Scan for the cell matching the given text and deliver its (x, y) coordinate at center. 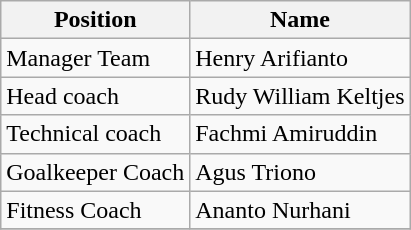
Fachmi Amiruddin (300, 134)
Technical coach (96, 134)
Head coach (96, 96)
Henry Arifianto (300, 58)
Name (300, 20)
Rudy William Keltjes (300, 96)
Goalkeeper Coach (96, 172)
Agus Triono (300, 172)
Fitness Coach (96, 210)
Position (96, 20)
Manager Team (96, 58)
Ananto Nurhani (300, 210)
